Identify which cell holds the provided text, then report its [X, Y] central coordinate. 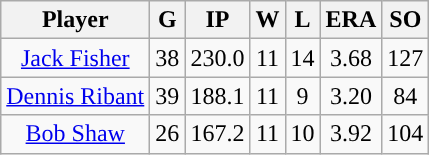
IP [218, 20]
104 [406, 134]
G [168, 20]
L [302, 20]
84 [406, 96]
3.68 [351, 58]
230.0 [218, 58]
W [268, 20]
9 [302, 96]
ERA [351, 20]
26 [168, 134]
Bob Shaw [76, 134]
14 [302, 58]
3.92 [351, 134]
188.1 [218, 96]
10 [302, 134]
38 [168, 58]
Player [76, 20]
SO [406, 20]
Jack Fisher [76, 58]
Dennis Ribant [76, 96]
39 [168, 96]
127 [406, 58]
3.20 [351, 96]
167.2 [218, 134]
